Find where the given text appears and provide that cell's center as [x, y] coordinate. 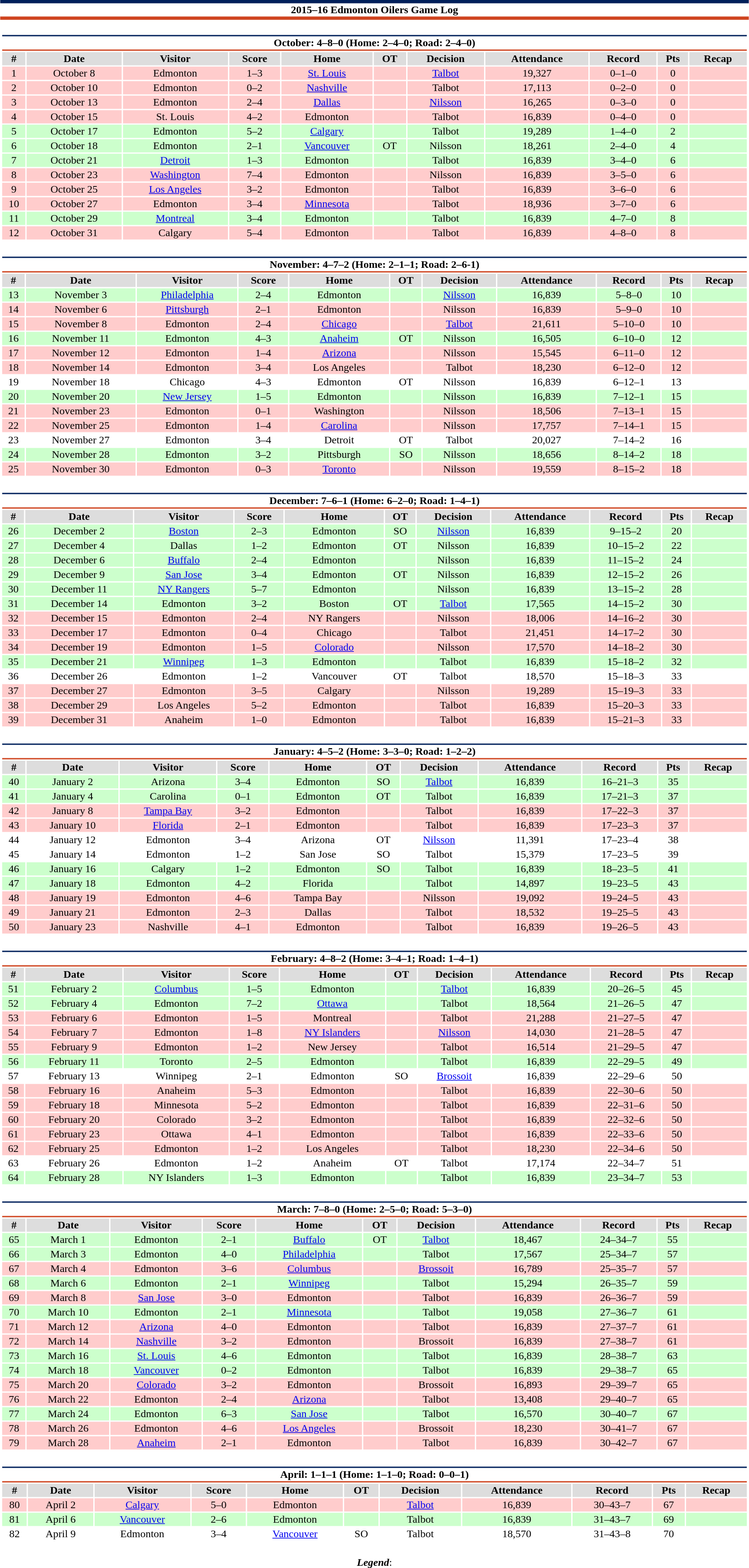
12–15–2 [626, 575]
February 9 [74, 1047]
6–12–0 [629, 367]
October 18 [74, 146]
22–32–6 [626, 1119]
December 26 [79, 676]
January 4 [73, 797]
13–15–2 [626, 589]
6–11–0 [629, 353]
November 30 [81, 469]
December 31 [79, 720]
December 17 [79, 633]
November 27 [81, 440]
November 11 [81, 338]
23–34–7 [626, 1177]
December 29 [79, 705]
October 31 [74, 233]
3–4–0 [623, 161]
19–23–5 [620, 884]
72 [14, 1341]
January 19 [73, 898]
17 [13, 353]
April 6 [61, 1520]
5–7 [259, 589]
7–2 [254, 1003]
3–6 [229, 1269]
13,408 [528, 1399]
68 [14, 1283]
January 16 [73, 869]
22–33–6 [626, 1134]
17–21–3 [620, 797]
0–4 [259, 633]
22–31–6 [626, 1105]
19,327 [537, 73]
October: 4–8–0 (Home: 2–4–0; Road: 2–4–0) [374, 43]
15–18–2 [626, 662]
5–8–0 [629, 295]
December 11 [79, 589]
62 [13, 1148]
7–4 [254, 175]
21,611 [547, 324]
February 16 [74, 1090]
3 [14, 102]
October 13 [74, 102]
15–19–3 [626, 691]
November 25 [81, 425]
22–29–6 [626, 1076]
March 10 [68, 1312]
0–2–0 [623, 88]
11–15–2 [626, 560]
19,092 [530, 898]
20,027 [547, 440]
30–42–7 [618, 1443]
18,656 [547, 454]
48 [14, 898]
74 [14, 1370]
18,506 [547, 411]
16–21–3 [620, 782]
November 18 [81, 382]
4–8–0 [623, 233]
December 15 [79, 618]
64 [13, 1177]
19,559 [547, 469]
9–15–2 [626, 531]
November 12 [81, 353]
14–18–2 [626, 647]
8–15–2 [629, 469]
11 [14, 219]
March: 7–8–0 (Home: 2–5–0; Road: 5–3–0) [374, 1210]
78 [14, 1428]
7–14–2 [629, 440]
7–14–1 [629, 425]
December: 7–6–1 (Home: 6–2–0; Road: 1–4–1) [374, 501]
February 23 [74, 1134]
16,570 [528, 1414]
79 [14, 1443]
7–12–1 [629, 396]
18,261 [537, 146]
29–39–7 [618, 1385]
March 8 [68, 1298]
81 [15, 1520]
17–23–5 [620, 855]
31–43–7 [612, 1520]
17–22–3 [620, 811]
28–38–7 [618, 1356]
February 26 [74, 1163]
April 9 [61, 1534]
77 [14, 1414]
1 [14, 73]
March 6 [68, 1283]
March 4 [68, 1269]
29–40–7 [618, 1399]
February 13 [74, 1076]
17,174 [541, 1163]
15,379 [530, 855]
20–26–5 [626, 989]
March 26 [68, 1428]
18,006 [540, 618]
November: 4–7–2 (Home: 2–1–1; Road: 2–6-1) [374, 265]
14–16–2 [626, 618]
52 [13, 1003]
5–4 [254, 233]
January 18 [73, 884]
18,467 [528, 1240]
5–3 [254, 1090]
December 6 [79, 560]
25–35–7 [618, 1269]
3–5–0 [623, 175]
34 [13, 647]
29 [13, 575]
2015–16 Edmonton Oilers Game Log [374, 10]
16,505 [547, 338]
60 [13, 1119]
44 [14, 840]
17,565 [540, 604]
29–38–7 [618, 1370]
December 27 [79, 691]
17,570 [540, 647]
January 23 [73, 927]
19 [13, 382]
November 23 [81, 411]
October 23 [74, 175]
16,789 [528, 1269]
21–27–5 [626, 1018]
30–41–7 [618, 1428]
October 29 [74, 219]
30–40–7 [618, 1414]
November 3 [81, 295]
March 18 [68, 1370]
22–30–6 [626, 1090]
15,545 [547, 353]
23 [13, 440]
7 [14, 161]
March 22 [68, 1399]
27–37–7 [618, 1327]
5–10–0 [629, 324]
27 [13, 546]
1–0 [259, 720]
February 7 [74, 1032]
3–6–0 [623, 190]
27–36–7 [618, 1312]
0–1–0 [623, 73]
82 [15, 1534]
October 17 [74, 132]
February 4 [74, 1003]
November 28 [81, 454]
4–7–0 [623, 219]
9 [14, 190]
25 [13, 469]
February 28 [74, 1177]
15–18–3 [626, 676]
31–43–8 [612, 1534]
46 [14, 869]
March 14 [68, 1341]
6–10–0 [629, 338]
2–5 [254, 1061]
14–17–2 [626, 633]
17–23–4 [620, 840]
18,532 [530, 913]
17,113 [537, 88]
21–26–5 [626, 1003]
March 28 [68, 1443]
5–9–0 [629, 309]
21,451 [540, 633]
22–34–6 [626, 1148]
December 19 [79, 647]
March 1 [68, 1240]
November 14 [81, 367]
2–4–0 [623, 146]
17–23–3 [620, 826]
1–4–0 [623, 132]
76 [14, 1399]
58 [13, 1090]
54 [13, 1032]
April: 1–1–1 (Home: 1–1–0; Road: 0–0–1) [374, 1474]
16,265 [537, 102]
24–34–7 [618, 1240]
January 21 [73, 913]
March 12 [68, 1327]
3–7–0 [623, 204]
21,288 [541, 1018]
8–14–2 [629, 454]
3–0 [229, 1298]
66 [14, 1254]
14,030 [541, 1032]
19–25–5 [620, 913]
11,391 [530, 840]
25–34–7 [618, 1254]
0–3 [263, 469]
December 21 [79, 662]
7–13–1 [629, 411]
17,567 [528, 1254]
15,294 [528, 1283]
18,564 [541, 1003]
March 24 [68, 1414]
71 [14, 1327]
October 15 [74, 117]
October 10 [74, 88]
February 6 [74, 1018]
December 2 [79, 531]
3–5 [259, 691]
February 25 [74, 1148]
42 [14, 811]
26–36–7 [618, 1298]
November 6 [81, 309]
22–29–5 [626, 1061]
March 20 [68, 1385]
January 2 [73, 782]
19–24–5 [620, 898]
February 20 [74, 1119]
75 [14, 1385]
21 [13, 411]
26–35–7 [618, 1283]
January 14 [73, 855]
January 8 [73, 811]
14,897 [530, 884]
16,893 [528, 1385]
15–21–3 [626, 720]
73 [14, 1356]
December 9 [79, 575]
March 16 [68, 1356]
November 8 [81, 324]
22–34–7 [626, 1163]
October 21 [74, 161]
21–28–5 [626, 1032]
5–0 [218, 1505]
November 20 [81, 396]
January: 4–5–2 (Home: 3–3–0; Road: 1–2–2) [374, 751]
October 27 [74, 204]
February 11 [74, 1061]
October 8 [74, 73]
December 14 [79, 604]
February 18 [74, 1105]
January 10 [73, 826]
0–3–0 [623, 102]
5 [14, 132]
36 [13, 676]
January 12 [73, 840]
16,514 [541, 1047]
December 4 [79, 546]
October 25 [74, 190]
31 [13, 604]
14–15–2 [626, 604]
April 2 [61, 1505]
19–26–5 [620, 927]
19,058 [528, 1312]
6–3 [229, 1414]
March 3 [68, 1254]
14 [13, 309]
0–4–0 [623, 117]
80 [15, 1505]
21–29–5 [626, 1047]
17,757 [547, 425]
10–15–2 [626, 546]
56 [13, 1061]
2–6 [218, 1520]
15–20–3 [626, 705]
1–8 [254, 1032]
27–38–7 [618, 1341]
30–43–7 [612, 1505]
6–12–1 [629, 382]
18,936 [537, 204]
18–23–5 [620, 869]
February 2 [74, 989]
40 [14, 782]
February: 4–8–2 (Home: 3–4–1; Road: 1–4–1) [374, 959]
